Return the (X, Y) coordinate for the center point of the cell that contains the specified text.  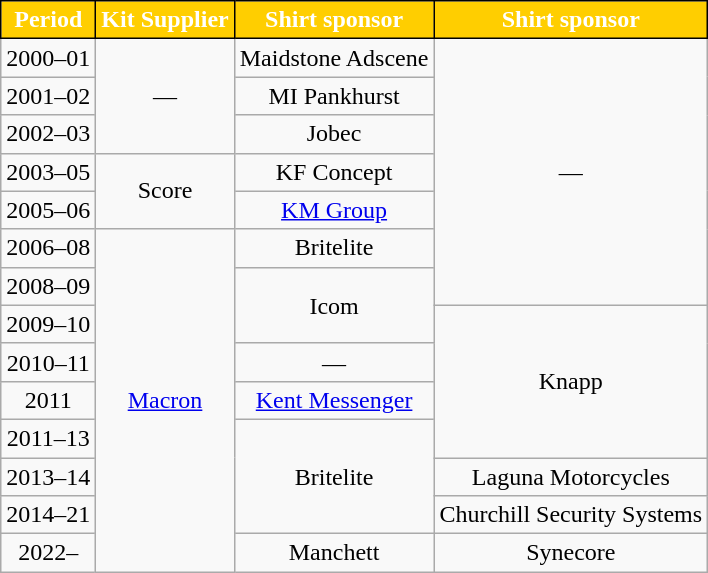
2001–02 (48, 96)
2014–21 (48, 515)
Score (165, 191)
Maidstone Adscene (334, 58)
Jobec (334, 134)
2000–01 (48, 58)
2013–14 (48, 477)
KF Concept (334, 172)
KM Group (334, 210)
2005–06 (48, 210)
Laguna Motorcycles (571, 477)
Period (48, 20)
2011 (48, 400)
Macron (165, 400)
Kit Supplier (165, 20)
MI Pankhurst (334, 96)
Churchill Security Systems (571, 515)
Icom (334, 305)
2022– (48, 553)
2011–13 (48, 438)
Synecore (571, 553)
2009–10 (48, 324)
2002–03 (48, 134)
Kent Messenger (334, 400)
2010–11 (48, 362)
2003–05 (48, 172)
Manchett (334, 553)
Knapp (571, 381)
2006–08 (48, 248)
2008–09 (48, 286)
